Determine the [X, Y] coordinate at the center of the cell enclosing the given text.  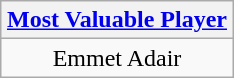
Emmet Adair [116, 58]
Most Valuable Player [116, 20]
